Return the (x, y) coordinate for the center point of the cell that contains the specified text.  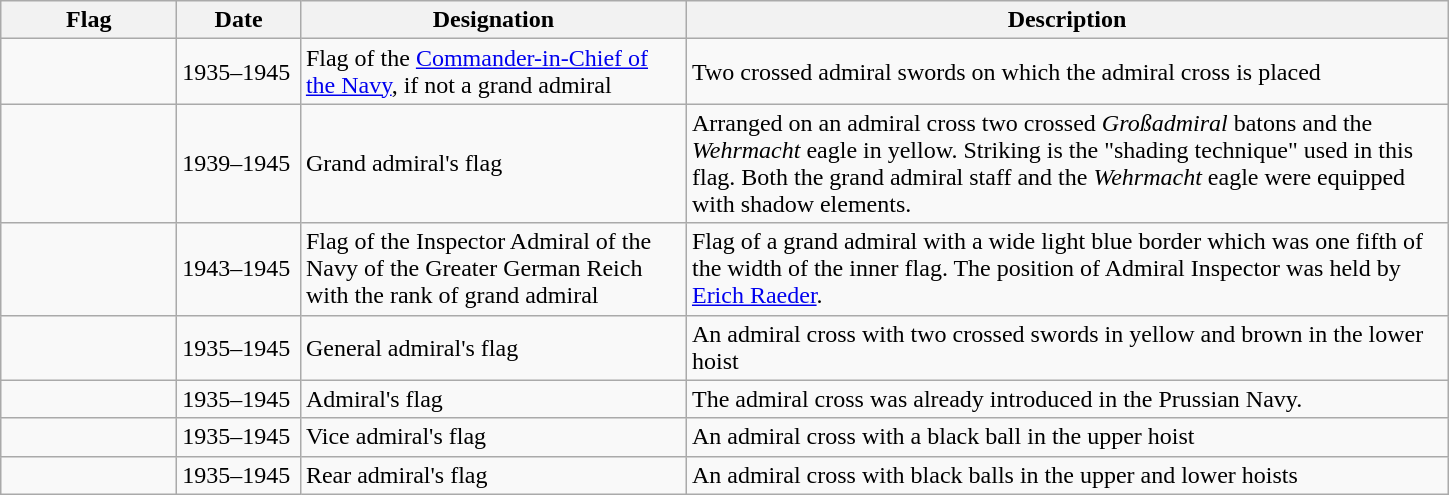
1939–1945 (239, 164)
Grand admiral's flag (493, 164)
An admiral cross with two crossed swords in yellow and brown in the lower hoist (1066, 348)
An admiral cross with black balls in the upper and lower hoists (1066, 475)
The admiral cross was already introduced in the Prussian Navy. (1066, 399)
Flag (89, 20)
Flag of the Inspector Admiral of the Navy of the Greater German Reich with the rank of grand admiral (493, 269)
Designation (493, 20)
Flag of the Commander-in-Chief of the Navy, if not a grand admiral (493, 72)
General admiral's flag (493, 348)
1943–1945 (239, 269)
Admiral's flag (493, 399)
Two crossed admiral swords on which the admiral cross is placed (1066, 72)
Vice admiral's flag (493, 437)
Description (1066, 20)
Rear admiral's flag (493, 475)
Date (239, 20)
An admiral cross with a black ball in the upper hoist (1066, 437)
